Extract the (x, y) coordinate from the center of the cell holding the provided text.  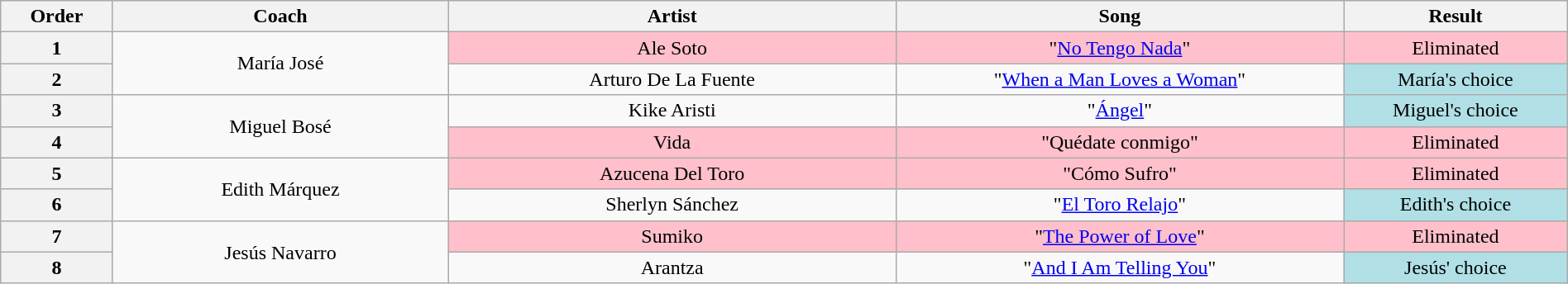
"When a Man Loves a Woman" (1120, 79)
"Quédate conmigo" (1120, 142)
8 (56, 267)
"El Toro Relajo" (1120, 205)
Jesús Navarro (280, 252)
María José (280, 64)
1 (56, 48)
"Ángel" (1120, 111)
6 (56, 205)
"No Tengo Nada" (1120, 48)
Vida (672, 142)
Coach (280, 17)
Kike Aristi (672, 111)
Artist (672, 17)
Ale Soto (672, 48)
Miguel's choice (1456, 111)
"The Power of Love" (1120, 236)
Song (1120, 17)
Miguel Bosé (280, 126)
Arantza (672, 267)
Jesús' choice (1456, 267)
Arturo De La Fuente (672, 79)
Azucena Del Toro (672, 173)
María's choice (1456, 79)
Sumiko (672, 236)
3 (56, 111)
4 (56, 142)
2 (56, 79)
Sherlyn Sánchez (672, 205)
Order (56, 17)
Result (1456, 17)
Edith's choice (1456, 205)
5 (56, 173)
Edith Márquez (280, 189)
"And I Am Telling You" (1120, 267)
7 (56, 236)
"Cómo Sufro" (1120, 173)
